Identify which cell holds the provided text, then report its (x, y) central coordinate. 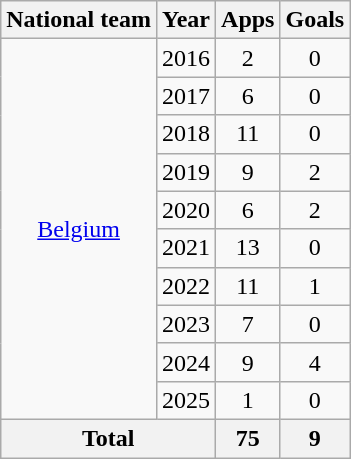
Total (108, 438)
Belgium (79, 230)
4 (315, 362)
National team (79, 20)
7 (248, 324)
2017 (186, 96)
2023 (186, 324)
75 (248, 438)
2016 (186, 58)
2021 (186, 248)
2024 (186, 362)
13 (248, 248)
2022 (186, 286)
2020 (186, 210)
2019 (186, 172)
Apps (248, 20)
Goals (315, 20)
Year (186, 20)
2025 (186, 400)
2018 (186, 134)
